Provide the (x, y) coordinate of the cell's center where the given text is located.  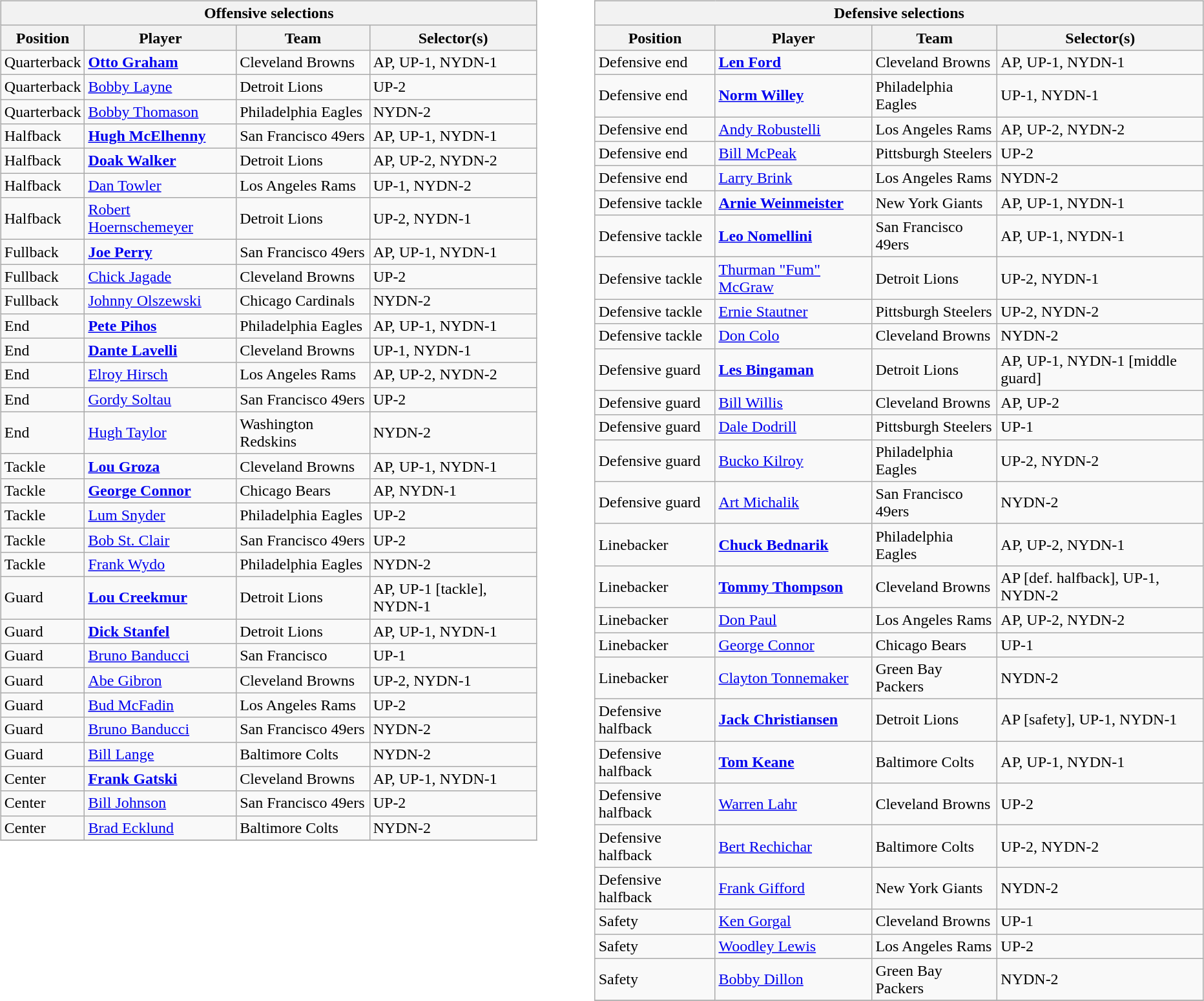
Hugh Taylor (160, 433)
Robert Hoernschemeyer (160, 218)
Pete Pihos (160, 326)
Otto Graham (160, 62)
Leo Nomellini (793, 237)
Art Michalik (793, 503)
Arnie Weinmeister (793, 203)
Lum Snyder (160, 515)
Brad Ecklund (160, 828)
Bobby Thomason (160, 112)
AP, UP-2 (1101, 403)
Clayton Tonnemaker (793, 679)
Tommy Thompson (793, 587)
Bill Johnson (160, 803)
Norm Willey (793, 96)
Bud McFadin (160, 705)
Dan Towler (160, 185)
Chicago Cardinals (304, 301)
Bob St. Clair (160, 540)
Lou Groza (160, 466)
Washington Redskins (304, 433)
Tom Keane (793, 763)
Dale Dodrill (793, 427)
Gordy Soltau (160, 399)
AP [safety], UP-1, NYDN-1 (1101, 720)
Bill Willis (793, 403)
Don Paul (793, 620)
Jack Christiansen (793, 720)
AP [def. halfback], UP-1, NYDN-2 (1101, 587)
Les Bingaman (793, 370)
Frank Gifford (793, 888)
Larry Brink (793, 178)
AP, UP-2, NYDN-1 (1101, 544)
Ernie Stautner (793, 311)
Johnny Olszewski (160, 301)
Bobby Layne (160, 87)
Don Colo (793, 336)
Ken Gorgal (793, 922)
Woodley Lewis (793, 946)
Frank Wydo (160, 565)
Hugh McElhenny (160, 136)
Bill Lange (160, 754)
Lou Creekmur (160, 598)
Abe Gibron (160, 680)
Elroy Hirsch (160, 375)
Thurman "Fum" McGraw (793, 278)
Frank Gatski (160, 779)
Bill McPeak (793, 154)
Defensive selections (899, 13)
Dick Stanfel (160, 631)
AP, NYDN-1 (453, 490)
Bobby Dillon (793, 980)
Chuck Bednarik (793, 544)
AP, UP-1 [tackle], NYDN-1 (453, 598)
Len Ford (793, 62)
Bert Rechichar (793, 847)
Dante Lavelli (160, 350)
AP, UP-1, NYDN-1 [middle guard] (1101, 370)
Doak Walker (160, 161)
San Francisco (304, 656)
Joe Perry (160, 252)
Chick Jagade (160, 277)
UP-1, NYDN-2 (453, 185)
Warren Lahr (793, 804)
Andy Robustelli (793, 129)
Offensive selections (269, 13)
Bucko Kilroy (793, 460)
